Return [X, Y] of the center of cell containing provided text 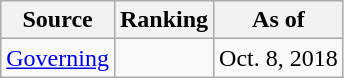
As of [279, 20]
Oct. 8, 2018 [279, 58]
Ranking [164, 20]
Source [58, 20]
Governing [58, 58]
